Return [X, Y] of the center of cell containing provided text 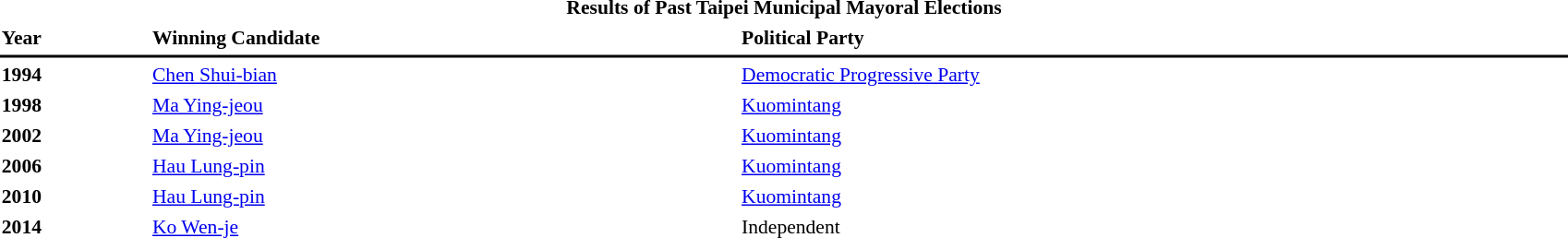
2010 [74, 196]
Chen Shui-bian [443, 75]
2002 [74, 136]
Political Party [1154, 38]
1994 [74, 75]
2006 [74, 166]
Democratic Progressive Party [1154, 75]
Winning Candidate [443, 38]
1998 [74, 105]
Year [74, 38]
